Detect which cell encompasses the target text, then output its [x, y] center coordinate. 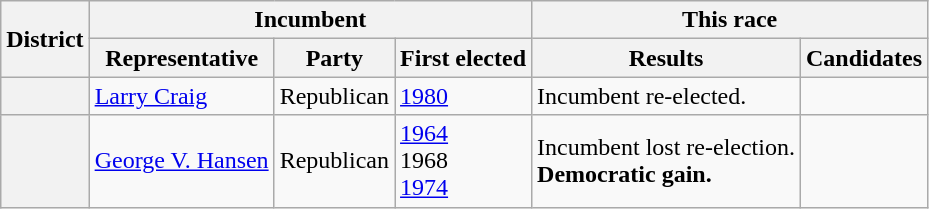
George V. Hansen [182, 161]
1980 [464, 96]
Results [666, 58]
Incumbent [310, 20]
First elected [464, 58]
19641968 1974 [464, 161]
District [45, 39]
Incumbent re-elected. [666, 96]
Party [334, 58]
Candidates [864, 58]
Larry Craig [182, 96]
Incumbent lost re-election.Democratic gain. [666, 161]
This race [730, 20]
Representative [182, 58]
